Search for the cell housing the specified text and yield its [x, y] center coordinate. 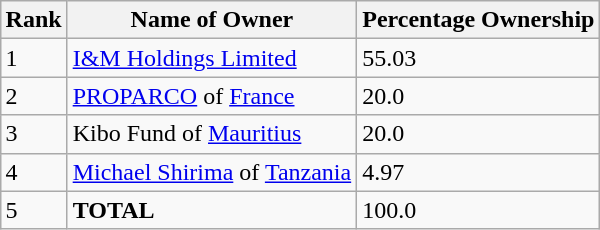
Michael Shirima of Tanzania [212, 172]
5 [34, 210]
Kibo Fund of Mauritius [212, 134]
4.97 [478, 172]
55.03 [478, 58]
2 [34, 96]
I&M Holdings Limited [212, 58]
3 [34, 134]
4 [34, 172]
TOTAL [212, 210]
100.0 [478, 210]
Percentage Ownership [478, 20]
Rank [34, 20]
1 [34, 58]
Name of Owner [212, 20]
PROPARCO of France [212, 96]
